Capture the cell that displays the provided text and extract its (x, y) central coordinate. 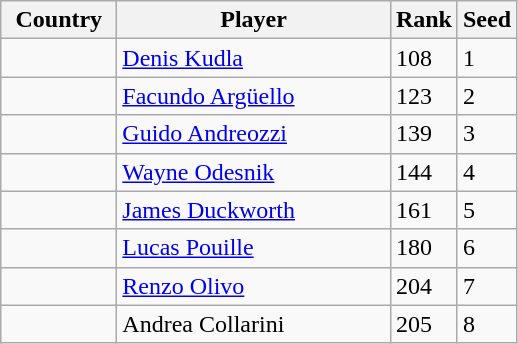
6 (486, 248)
144 (424, 172)
Renzo Olivo (254, 286)
161 (424, 210)
204 (424, 286)
Denis Kudla (254, 58)
139 (424, 134)
3 (486, 134)
Country (59, 20)
1 (486, 58)
Andrea Collarini (254, 324)
108 (424, 58)
Facundo Argüello (254, 96)
4 (486, 172)
2 (486, 96)
205 (424, 324)
Guido Andreozzi (254, 134)
123 (424, 96)
Lucas Pouille (254, 248)
180 (424, 248)
Rank (424, 20)
7 (486, 286)
Player (254, 20)
8 (486, 324)
Seed (486, 20)
5 (486, 210)
Wayne Odesnik (254, 172)
James Duckworth (254, 210)
